Output the [x, y] coordinate of the center of the cell containing the given text.  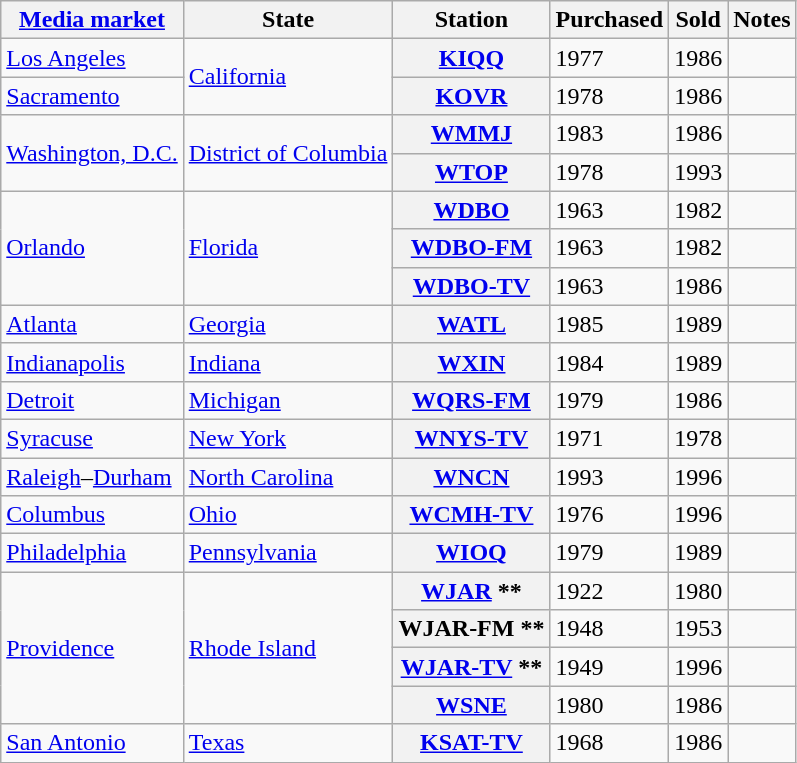
Raleigh–Durham [92, 477]
WSNE [472, 705]
Georgia [288, 324]
Detroit [92, 400]
San Antonio [92, 743]
Atlanta [92, 324]
Rhode Island [288, 648]
Providence [92, 648]
1983 [610, 134]
KSAT-TV [472, 743]
WATL [472, 324]
Purchased [610, 20]
Media market [92, 20]
1968 [610, 743]
Columbus [92, 515]
Ohio [288, 515]
District of Columbia [288, 153]
1977 [610, 58]
1985 [610, 324]
WTOP [472, 172]
Indianapolis [92, 362]
Pennsylvania [288, 553]
Washington, D.C. [92, 153]
1976 [610, 515]
1984 [610, 362]
Orlando [92, 248]
Station [472, 20]
WCMH-TV [472, 515]
Philadelphia [92, 553]
State [288, 20]
Sacramento [92, 96]
Los Angeles [92, 58]
KOVR [472, 96]
KIQQ [472, 58]
Syracuse [92, 438]
WJAR ** [472, 591]
WIOQ [472, 553]
1953 [698, 629]
1922 [610, 591]
WJAR-TV ** [472, 667]
WXIN [472, 362]
California [288, 77]
WDBO [472, 210]
New York [288, 438]
Sold [698, 20]
WNCN [472, 477]
WDBO-FM [472, 248]
1948 [610, 629]
WMMJ [472, 134]
North Carolina [288, 477]
1971 [610, 438]
WQRS-FM [472, 400]
Indiana [288, 362]
Notes [762, 20]
1949 [610, 667]
WNYS-TV [472, 438]
Michigan [288, 400]
WJAR-FM ** [472, 629]
Texas [288, 743]
Florida [288, 248]
WDBO-TV [472, 286]
